Locate the cell with the specified text and output its (x, y) center coordinate. 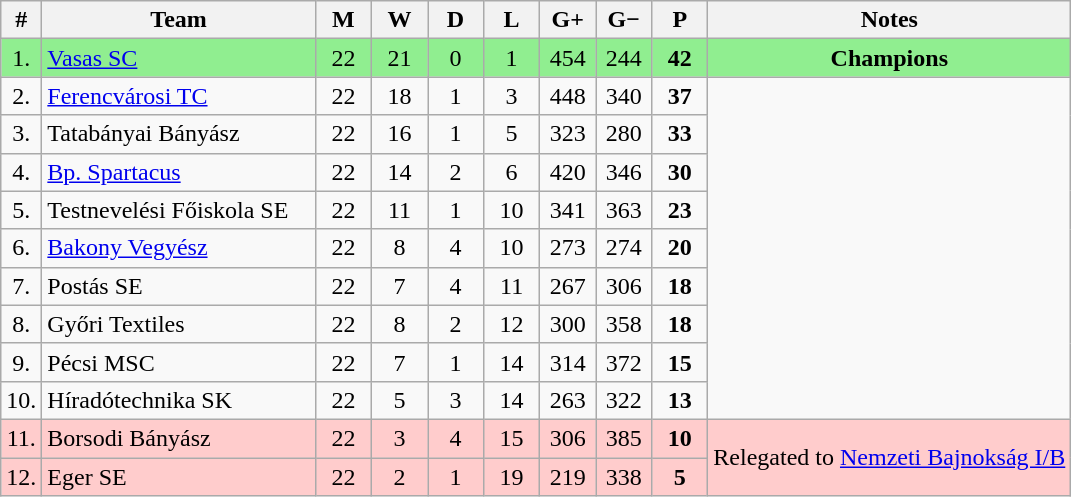
W (399, 20)
D (456, 20)
263 (568, 400)
341 (568, 210)
5. (22, 210)
322 (624, 400)
280 (624, 134)
12 (512, 324)
4. (22, 172)
267 (568, 286)
346 (624, 172)
Borsodi Bányász (179, 438)
3. (22, 134)
340 (624, 96)
273 (568, 248)
L (512, 20)
# (22, 20)
Notes (890, 20)
20 (680, 248)
G+ (568, 20)
G− (624, 20)
Eger SE (179, 477)
454 (568, 58)
0 (456, 58)
323 (568, 134)
274 (624, 248)
7. (22, 286)
21 (399, 58)
Ferencvárosi TC (179, 96)
219 (568, 477)
8. (22, 324)
Postás SE (179, 286)
23 (680, 210)
Tatabányai Bányász (179, 134)
37 (680, 96)
P (680, 20)
Testnevelési Főiskola SE (179, 210)
363 (624, 210)
9. (22, 362)
338 (624, 477)
11. (22, 438)
33 (680, 134)
385 (624, 438)
358 (624, 324)
Győri Textiles (179, 324)
2. (22, 96)
1. (22, 58)
42 (680, 58)
Pécsi MSC (179, 362)
M (343, 20)
Bp. Spartacus (179, 172)
30 (680, 172)
Bakony Vegyész (179, 248)
420 (568, 172)
6. (22, 248)
300 (568, 324)
372 (624, 362)
Champions (890, 58)
6 (512, 172)
Relegated to Nemzeti Bajnokság I/B (890, 457)
Team (179, 20)
Híradótechnika SK (179, 400)
314 (568, 362)
16 (399, 134)
448 (568, 96)
Vasas SC (179, 58)
12. (22, 477)
13 (680, 400)
244 (624, 58)
19 (512, 477)
10. (22, 400)
